Return the (x, y) coordinate for the center point of the cell that contains the specified text.  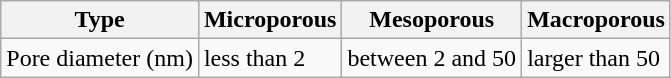
Pore diameter (nm) (100, 58)
between 2 and 50 (432, 58)
less than 2 (270, 58)
Mesoporous (432, 20)
Macroporous (596, 20)
larger than 50 (596, 58)
Type (100, 20)
Microporous (270, 20)
